Detect which cell encompasses the target text, then output its [x, y] center coordinate. 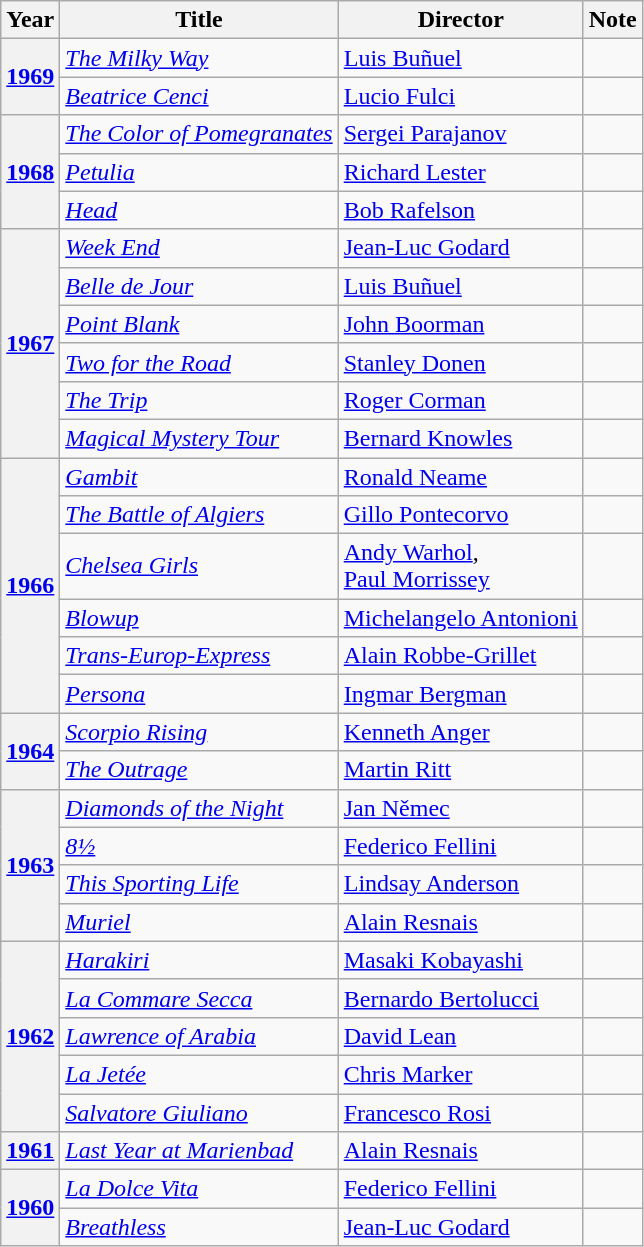
Scorpio Rising [199, 732]
La Dolce Vita [199, 1189]
John Boorman [460, 324]
Lindsay Anderson [460, 884]
The Color of Pomegranates [199, 134]
David Lean [460, 1036]
Last Year at Marienbad [199, 1151]
Point Blank [199, 324]
La Jetée [199, 1074]
Breathless [199, 1227]
Persona [199, 694]
Sergei Parajanov [460, 134]
Richard Lester [460, 172]
1966 [30, 586]
1968 [30, 172]
Lawrence of Arabia [199, 1036]
Lucio Fulci [460, 96]
Harakiri [199, 960]
Stanley Donen [460, 362]
The Outrage [199, 770]
Masaki Kobayashi [460, 960]
Jan Němec [460, 808]
Bob Rafelson [460, 210]
Beatrice Cenci [199, 96]
Note [612, 20]
Magical Mystery Tour [199, 438]
Petulia [199, 172]
1960 [30, 1208]
Belle de Jour [199, 286]
Martin Ritt [460, 770]
Gillo Pontecorvo [460, 515]
Alain Robbe-Grillet [460, 656]
La Commare Secca [199, 998]
Ingmar Bergman [460, 694]
Year [30, 20]
Muriel [199, 922]
Francesco Rosi [460, 1113]
1964 [30, 751]
Michelangelo Antonioni [460, 618]
1961 [30, 1151]
Roger Corman [460, 400]
Chelsea Girls [199, 566]
Chris Marker [460, 1074]
1962 [30, 1036]
Kenneth Anger [460, 732]
The Milky Way [199, 58]
Blowup [199, 618]
1963 [30, 865]
Diamonds of the Night [199, 808]
Bernard Knowles [460, 438]
Head [199, 210]
Two for the Road [199, 362]
Director [460, 20]
The Trip [199, 400]
8½ [199, 846]
Bernardo Bertolucci [460, 998]
Week End [199, 248]
1967 [30, 343]
Title [199, 20]
Salvatore Giuliano [199, 1113]
Gambit [199, 477]
The Battle of Algiers [199, 515]
Trans-Europ-Express [199, 656]
1969 [30, 77]
This Sporting Life [199, 884]
Ronald Neame [460, 477]
Andy Warhol,Paul Morrissey [460, 566]
